From the cell containing the given text, extract its center point as [x, y] coordinate. 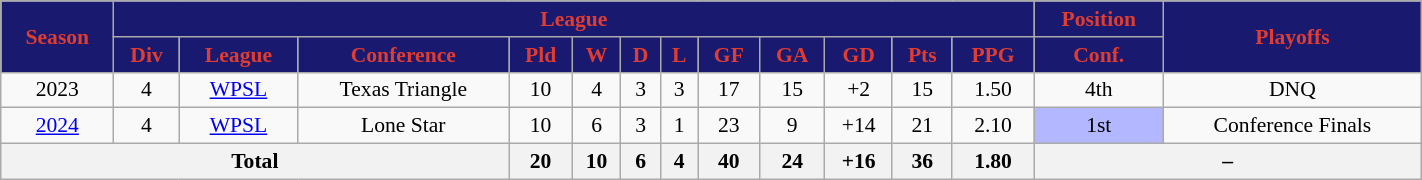
D [640, 55]
2.10 [993, 126]
Div [146, 55]
Total [255, 162]
24 [792, 162]
GA [792, 55]
2023 [58, 90]
– [1228, 162]
Conference Finals [1293, 126]
GF [729, 55]
1st [1099, 126]
+16 [859, 162]
20 [540, 162]
21 [922, 126]
DNQ [1293, 90]
Conference [404, 55]
Lone Star [404, 126]
17 [729, 90]
Season [58, 36]
Position [1099, 19]
4th [1099, 90]
+14 [859, 126]
1.50 [993, 90]
9 [792, 126]
23 [729, 126]
2024 [58, 126]
W [596, 55]
1.80 [993, 162]
L [679, 55]
Conf. [1099, 55]
1 [679, 126]
GD [859, 55]
Pld [540, 55]
40 [729, 162]
+2 [859, 90]
PPG [993, 55]
36 [922, 162]
Playoffs [1293, 36]
Texas Triangle [404, 90]
Pts [922, 55]
